Find where the given text appears and provide that cell's center as (X, Y) coordinate. 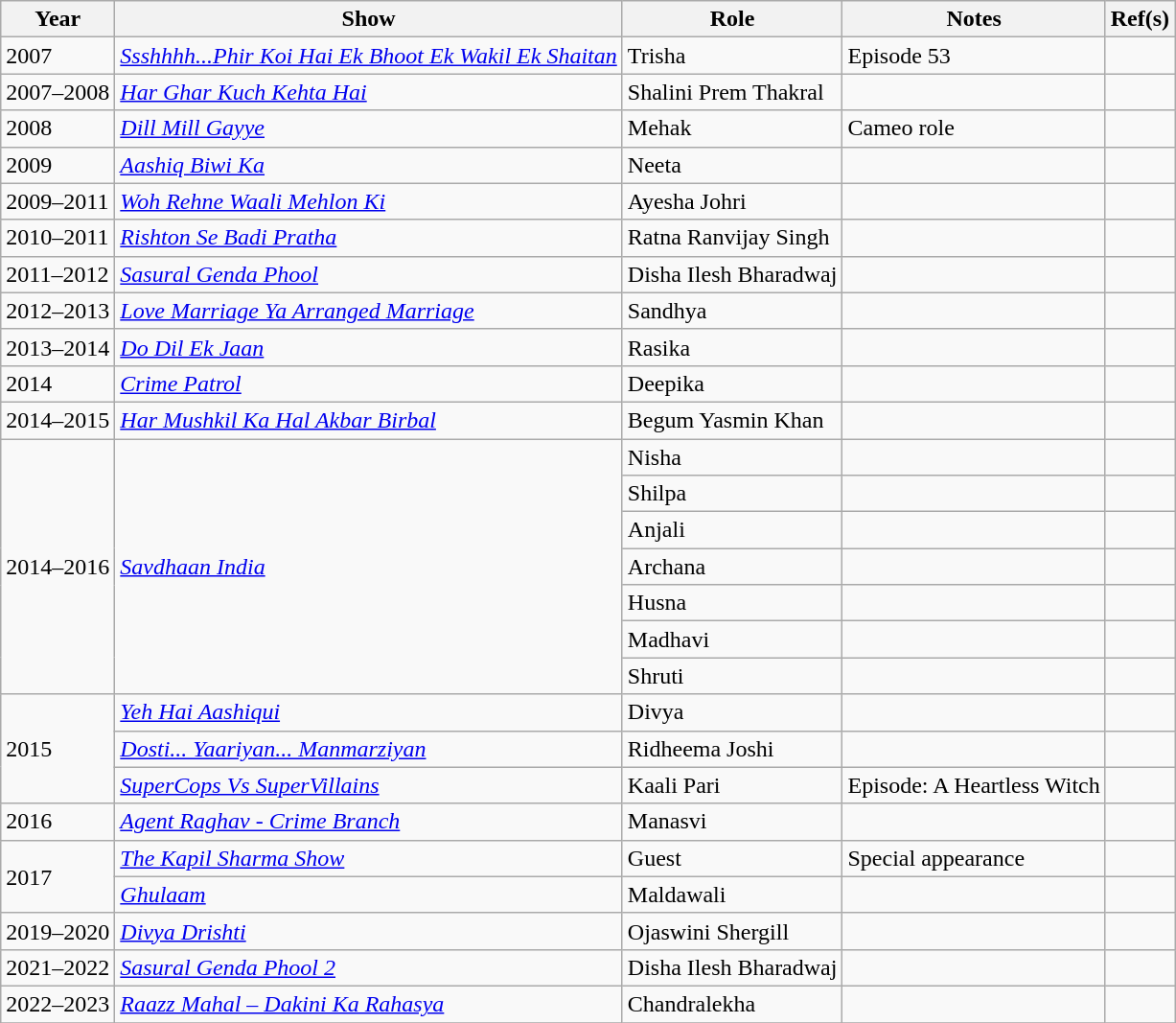
Chandralekha (732, 1004)
Neeta (732, 165)
Guest (732, 858)
2007 (58, 56)
SuperCops Vs SuperVillains (368, 785)
Crime Patrol (368, 384)
Yeh Hai Aashiqui (368, 712)
2011–2012 (58, 274)
2010–2011 (58, 238)
Sandhya (732, 311)
Sasural Genda Phool (368, 274)
Love Marriage Ya Arranged Marriage (368, 311)
Special appearance (974, 858)
2012–2013 (58, 311)
Ghulaam (368, 895)
Divya (732, 712)
Notes (974, 19)
Raazz Mahal – Dakini Ka Rahasya (368, 1004)
2007–2008 (58, 92)
Cameo role (974, 128)
Year (58, 19)
Do Dil Ek Jaan (368, 347)
2021–2022 (58, 967)
Episode 53 (974, 56)
2019–2020 (58, 931)
2013–2014 (58, 347)
Rishton Se Badi Pratha (368, 238)
Episode: A Heartless Witch (974, 785)
Divya Drishti (368, 931)
Madhavi (732, 639)
Maldawali (732, 895)
Trisha (732, 56)
Shilpa (732, 494)
Ojaswini Shergill (732, 931)
Nisha (732, 457)
Savdhaan India (368, 567)
2017 (58, 876)
Rasika (732, 347)
Show (368, 19)
Kaali Pari (732, 785)
Role (732, 19)
2014–2016 (58, 567)
Begum Yasmin Khan (732, 420)
Ridheema Joshi (732, 749)
2015 (58, 749)
Ref(s) (1140, 19)
2014 (58, 384)
Shruti (732, 676)
Husna (732, 603)
Woh Rehne Waali Mehlon Ki (368, 201)
Anjali (732, 530)
2008 (58, 128)
Aashiq Biwi Ka (368, 165)
Har Ghar Kuch Kehta Hai (368, 92)
Deepika (732, 384)
Shalini Prem Thakral (732, 92)
2016 (58, 822)
Sasural Genda Phool 2 (368, 967)
Agent Raghav - Crime Branch (368, 822)
Mehak (732, 128)
Manasvi (732, 822)
2009 (58, 165)
Dosti... Yaariyan... Manmarziyan (368, 749)
Har Mushkil Ka Hal Akbar Birbal (368, 420)
Archana (732, 567)
2022–2023 (58, 1004)
Ratna Ranvijay Singh (732, 238)
Dill Mill Gayye (368, 128)
2009–2011 (58, 201)
Ayesha Johri (732, 201)
Ssshhhh...Phir Koi Hai Ek Bhoot Ek Wakil Ek Shaitan (368, 56)
2014–2015 (58, 420)
The Kapil Sharma Show (368, 858)
